Pinpoint the cell where the given text exists, returning its (X, Y) midpoint coordinate. 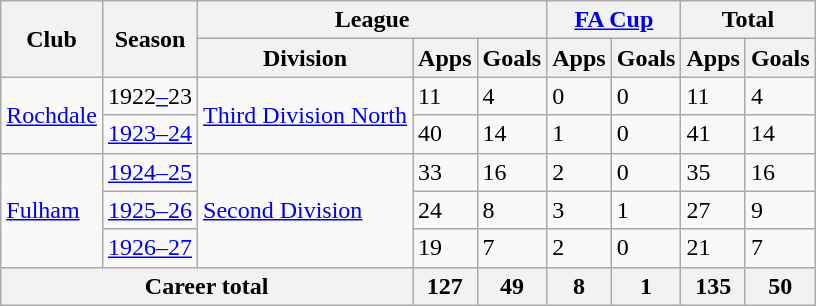
Third Division North (306, 115)
41 (713, 134)
49 (512, 286)
3 (579, 210)
Club (52, 39)
19 (445, 248)
127 (445, 286)
1922–23 (150, 96)
1926–27 (150, 248)
135 (713, 286)
Season (150, 39)
50 (780, 286)
1924–25 (150, 172)
40 (445, 134)
Rochdale (52, 115)
35 (713, 172)
1923–24 (150, 134)
FA Cup (614, 20)
24 (445, 210)
Second Division (306, 210)
Fulham (52, 210)
Total (748, 20)
Division (306, 58)
33 (445, 172)
27 (713, 210)
9 (780, 210)
21 (713, 248)
Career total (207, 286)
League (372, 20)
1925–26 (150, 210)
